Search for the cell housing the specified text and yield its (x, y) center coordinate. 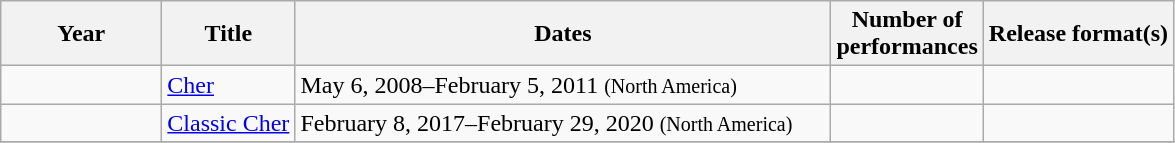
Dates (563, 34)
Cher (228, 85)
Title (228, 34)
Year (82, 34)
May 6, 2008–February 5, 2011 (North America) (563, 85)
Classic Cher (228, 123)
February 8, 2017–February 29, 2020 (North America) (563, 123)
Number ofperformances (907, 34)
Release format(s) (1078, 34)
